Extract the (X, Y) coordinate from the center of the cell holding the provided text.  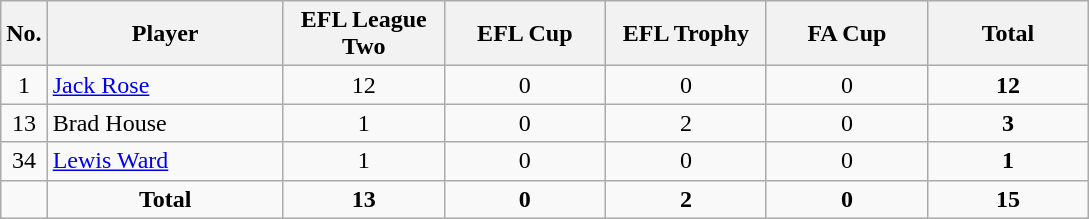
EFL Cup (524, 34)
EFL Trophy (686, 34)
Brad House (165, 123)
Jack Rose (165, 85)
Lewis Ward (165, 161)
3 (1008, 123)
EFL League Two (364, 34)
34 (24, 161)
FA Cup (846, 34)
No. (24, 34)
Player (165, 34)
15 (1008, 199)
